Locate the cell with the specified text and output its [x, y] center coordinate. 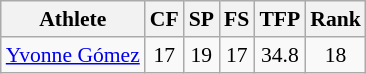
Athlete [73, 19]
19 [202, 55]
CF [164, 19]
34.8 [280, 55]
TFP [280, 19]
Yvonne Gómez [73, 55]
Rank [336, 19]
SP [202, 19]
18 [336, 55]
FS [236, 19]
